Scan for the cell matching the given text and deliver its [x, y] coordinate at center. 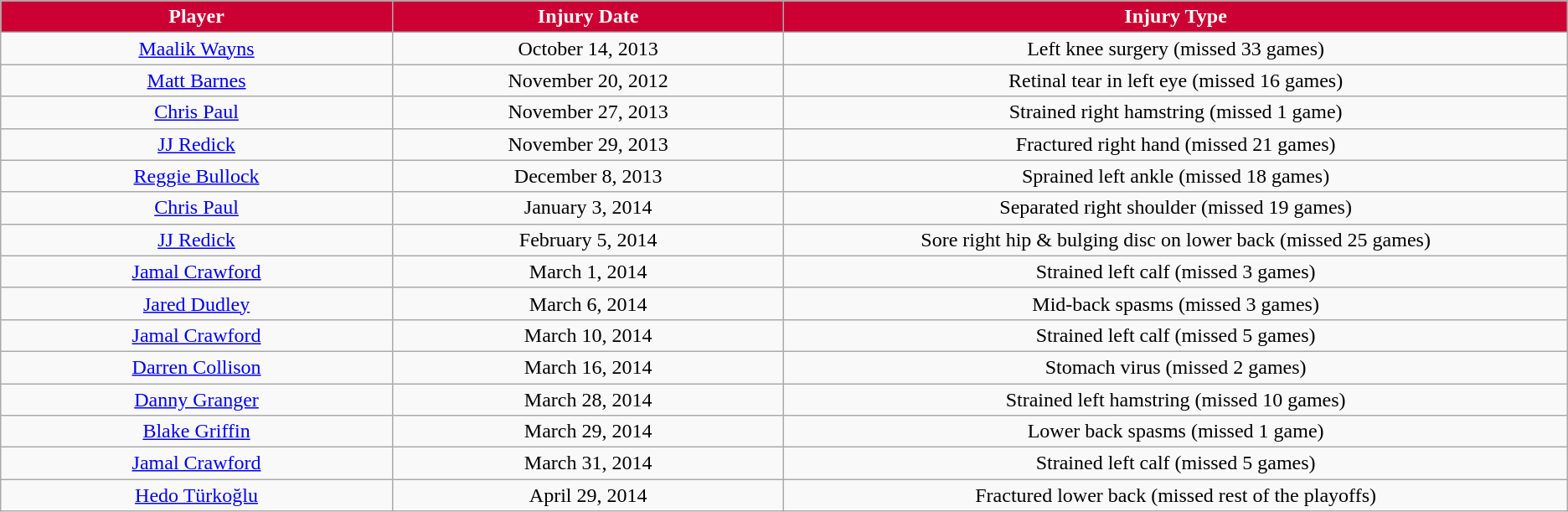
November 27, 2013 [588, 112]
January 3, 2014 [588, 208]
Left knee surgery (missed 33 games) [1176, 49]
Fractured right hand (missed 21 games) [1176, 144]
March 28, 2014 [588, 400]
Stomach virus (missed 2 games) [1176, 367]
Maalik Wayns [197, 49]
Jared Dudley [197, 303]
Danny Granger [197, 400]
October 14, 2013 [588, 49]
December 8, 2013 [588, 176]
March 10, 2014 [588, 335]
March 6, 2014 [588, 303]
Retinal tear in left eye (missed 16 games) [1176, 80]
March 31, 2014 [588, 463]
Fractured lower back (missed rest of the playoffs) [1176, 495]
November 29, 2013 [588, 144]
Matt Barnes [197, 80]
Strained right hamstring (missed 1 game) [1176, 112]
March 1, 2014 [588, 272]
Hedo Türkoğlu [197, 495]
November 20, 2012 [588, 80]
Sprained left ankle (missed 18 games) [1176, 176]
Player [197, 17]
March 29, 2014 [588, 432]
Mid-back spasms (missed 3 games) [1176, 303]
Injury Type [1176, 17]
Reggie Bullock [197, 176]
February 5, 2014 [588, 240]
Strained left hamstring (missed 10 games) [1176, 400]
April 29, 2014 [588, 495]
March 16, 2014 [588, 367]
Separated right shoulder (missed 19 games) [1176, 208]
Blake Griffin [197, 432]
Strained left calf (missed 3 games) [1176, 272]
Darren Collison [197, 367]
Sore right hip & bulging disc on lower back (missed 25 games) [1176, 240]
Lower back spasms (missed 1 game) [1176, 432]
Injury Date [588, 17]
